Search for the cell housing the specified text and yield its [X, Y] center coordinate. 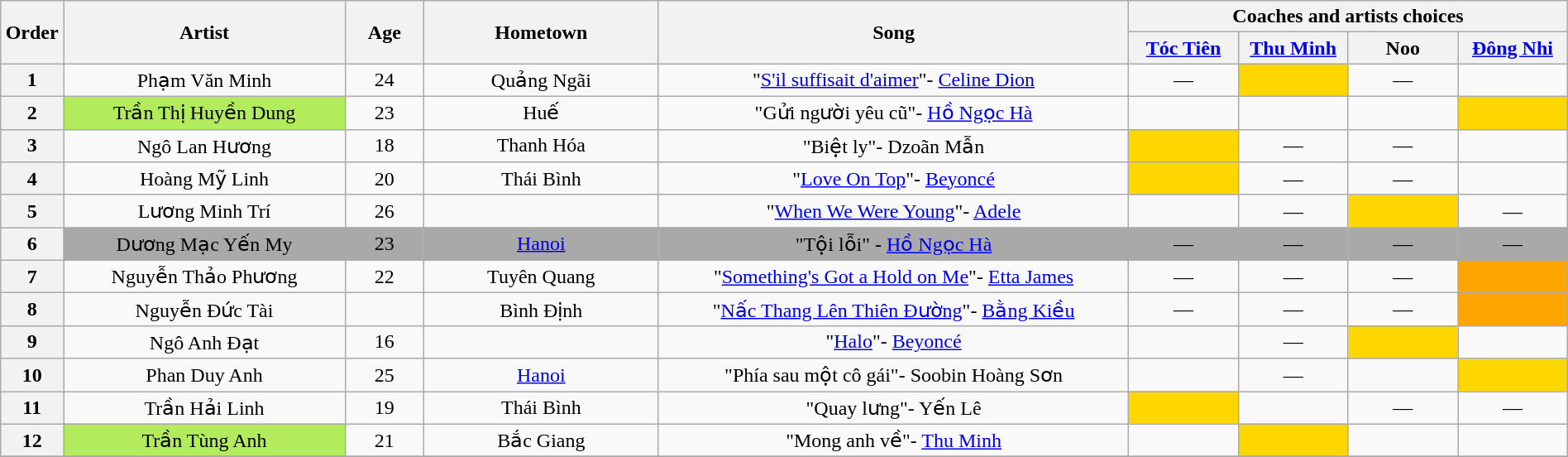
1 [32, 80]
Trần Thị Huyền Dung [205, 113]
Quảng Ngãi [541, 80]
11 [32, 407]
"Mong anh về"- Thu Minh [893, 440]
"When We Were Young"- Adele [893, 211]
Dương Mạc Yến My [205, 244]
22 [385, 277]
Huế [541, 113]
2 [32, 113]
24 [385, 80]
Thanh Hóa [541, 146]
20 [385, 179]
Song [893, 32]
4 [32, 179]
Nguyễn Đức Tài [205, 310]
16 [385, 342]
Noo [1403, 48]
Phan Duy Anh [205, 375]
Hometown [541, 32]
7 [32, 277]
"Gửi người yêu cũ"- Hồ Ngọc Hà [893, 113]
Lương Minh Trí [205, 211]
Tóc Tiên [1184, 48]
"Phía sau một cô gái"- Soobin Hoàng Sơn [893, 375]
21 [385, 440]
Đông Nhi [1513, 48]
Tuyên Quang [541, 277]
Ngô Anh Đạt [205, 342]
Coaches and artists choices [1348, 17]
Phạm Văn Minh [205, 80]
Trần Tùng Anh [205, 440]
Hoàng Mỹ Linh [205, 179]
Artist [205, 32]
26 [385, 211]
10 [32, 375]
Trần Hải Linh [205, 407]
19 [385, 407]
8 [32, 310]
Ngô Lan Hương [205, 146]
25 [385, 375]
Nguyễn Thảo Phương [205, 277]
18 [385, 146]
"Quay lưng"- Yến Lê [893, 407]
Bắc Giang [541, 440]
"Tội lỗi" - Hồ Ngọc Hà [893, 244]
"Nấc Thang Lên Thiên Đường"- Bằng Kiều [893, 310]
6 [32, 244]
9 [32, 342]
"Biệt ly"- Dzoãn Mẫn [893, 146]
"Love On Top"- Beyoncé [893, 179]
Thu Minh [1293, 48]
Bình Định [541, 310]
3 [32, 146]
Age [385, 32]
12 [32, 440]
5 [32, 211]
"S'il suffisait d'aimer"- Celine Dion [893, 80]
Order [32, 32]
"Something's Got a Hold on Me"- Etta James [893, 277]
"Halo"- Beyoncé [893, 342]
